Identify which cell holds the provided text, then report its [x, y] central coordinate. 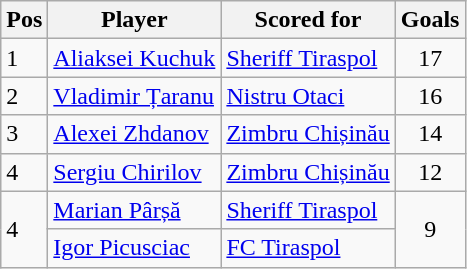
3 [24, 134]
Marian Pârșă [134, 210]
Sergiu Chirilov [134, 172]
Goals [430, 20]
Pos [24, 20]
9 [430, 229]
17 [430, 58]
FC Tiraspol [308, 248]
Scored for [308, 20]
Player [134, 20]
1 [24, 58]
12 [430, 172]
Nistru Otaci [308, 96]
Alexei Zhdanov [134, 134]
14 [430, 134]
16 [430, 96]
Vladimir Țaranu [134, 96]
Aliaksei Kuchuk [134, 58]
Igor Picusciac [134, 248]
2 [24, 96]
